From the cell containing the given text, extract its center point as (X, Y) coordinate. 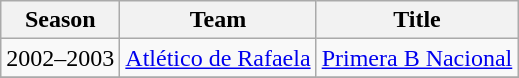
Season (60, 20)
Primera B Nacional (417, 58)
Team (218, 20)
2002–2003 (60, 58)
Title (417, 20)
Atlético de Rafaela (218, 58)
